Pinpoint the cell where the given text exists, returning its (X, Y) midpoint coordinate. 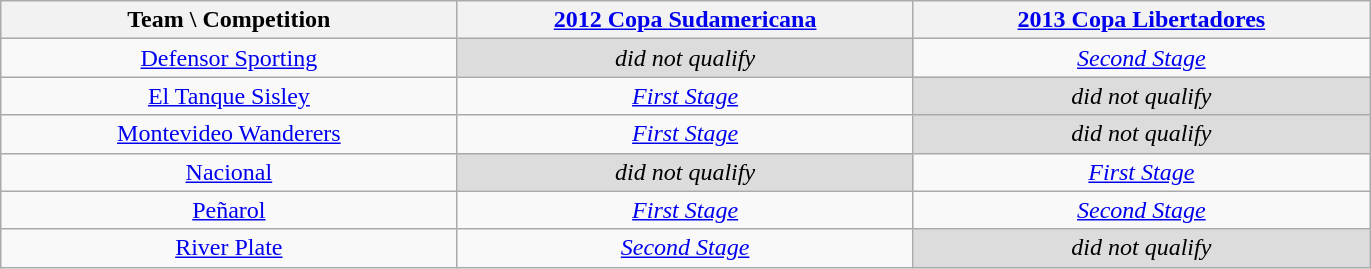
Team \ Competition (229, 20)
Defensor Sporting (229, 58)
Peñarol (229, 210)
Nacional (229, 172)
Montevideo Wanderers (229, 134)
2013 Copa Libertadores (1141, 20)
2012 Copa Sudamericana (685, 20)
El Tanque Sisley (229, 96)
River Plate (229, 248)
